Determine the (X, Y) coordinate at the center of the cell enclosing the given text.  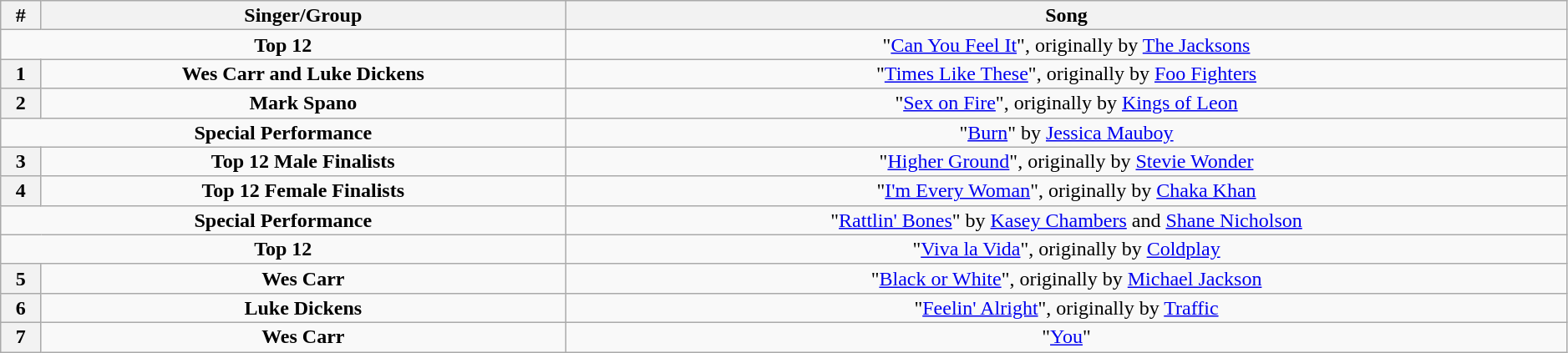
3 (21, 162)
7 (21, 337)
"Burn" by Jessica Mauboy (1067, 132)
"Times Like These", originally by Foo Fighters (1067, 73)
"I'm Every Woman", originally by Chaka Khan (1067, 190)
Top 12 Female Finalists (303, 190)
1 (21, 73)
5 (21, 279)
"Rattlin' Bones" by Kasey Chambers and Shane Nicholson (1067, 220)
Song (1067, 15)
6 (21, 307)
"Viva la Vida", originally by Coldplay (1067, 249)
Luke Dickens (303, 307)
"Sex on Fire", originally by Kings of Leon (1067, 103)
# (21, 15)
4 (21, 190)
Mark Spano (303, 103)
"Black or White", originally by Michael Jackson (1067, 279)
"You" (1067, 337)
Wes Carr and Luke Dickens (303, 73)
Top 12 Male Finalists (303, 162)
2 (21, 103)
Singer/Group (303, 15)
"Feelin' Alright", originally by Traffic (1067, 307)
"Can You Feel It", originally by The Jacksons (1067, 45)
"Higher Ground", originally by Stevie Wonder (1067, 162)
